Detect which cell encompasses the target text, then output its (X, Y) center coordinate. 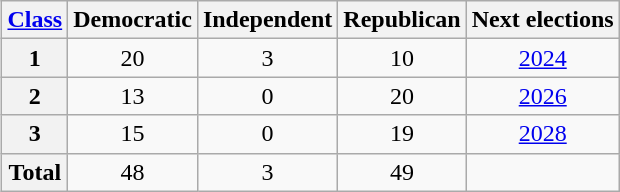
15 (133, 134)
Class (35, 20)
19 (402, 134)
10 (402, 58)
2024 (542, 58)
2 (35, 96)
Next elections (542, 20)
Total (35, 172)
1 (35, 58)
Independent (267, 20)
2026 (542, 96)
49 (402, 172)
2028 (542, 134)
Republican (402, 20)
Democratic (133, 20)
13 (133, 96)
48 (133, 172)
